Identify which cell holds the provided text, then report its (X, Y) central coordinate. 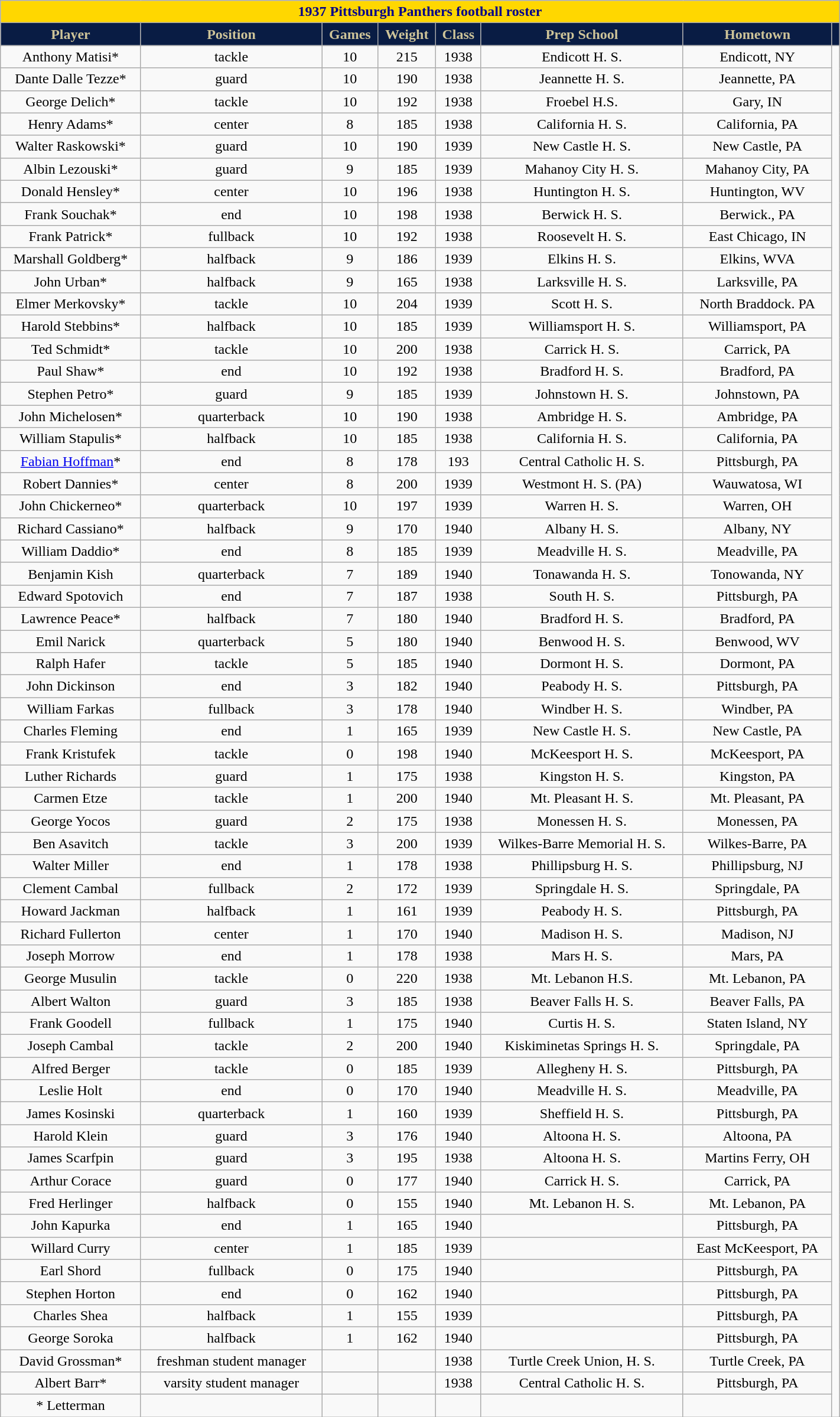
Berwick H. S. (582, 214)
Phillipsburg, NJ (757, 866)
Windber H. S. (582, 709)
William Farkas (71, 709)
David Grossman* (71, 1360)
Earl Shord (71, 1271)
William Daddio* (71, 551)
Fabian Hoffman* (71, 461)
Harold Stebbins* (71, 327)
189 (407, 574)
Johnstown, PA (757, 394)
Walter Miller (71, 866)
Donald Hensley* (71, 191)
Madison, NJ (757, 933)
Jeannette H. S. (582, 79)
Mahanoy City, PA (757, 169)
John Chickerneo* (71, 506)
Elkins H. S. (582, 259)
Edward Spotovich (71, 596)
Wilkes-Barre Memorial H. S. (582, 843)
John Dickinson (71, 686)
Elmer Merkovsky* (71, 304)
George Soroka (71, 1338)
Huntington, WV (757, 191)
Madison H. S. (582, 933)
Roosevelt H. S. (582, 236)
Richard Fullerton (71, 933)
Endicott H. S. (582, 57)
Albin Lezouski* (71, 169)
172 (407, 888)
John Kapurka (71, 1226)
Hometown (757, 34)
Emil Narick (71, 641)
Berwick., PA (757, 214)
Curtis H. S. (582, 1024)
Endicott, NY (757, 57)
Phillipsburg H. S. (582, 866)
176 (407, 1136)
Benwood, WV (757, 641)
Richard Cassiano* (71, 529)
South H. S. (582, 596)
161 (407, 911)
Johnstown H. S. (582, 394)
Benjamin Kish (71, 574)
Joseph Morrow (71, 956)
Mt. Pleasant, PA (757, 799)
Warren, OH (757, 506)
Kiskiminetas Springs H. S. (582, 1046)
Class (458, 34)
Marshall Goldberg* (71, 259)
Arthur Corace (71, 1181)
Monessen, PA (757, 821)
Gary, IN (757, 102)
Frank Patrick* (71, 236)
William Stapulis* (71, 439)
Williamsport, PA (757, 327)
North Braddock. PA (757, 304)
Ambridge H. S. (582, 416)
Springdale H. S. (582, 888)
215 (407, 57)
Lawrence Peace* (71, 618)
East McKeesport, PA (757, 1248)
Mars, PA (757, 956)
Willard Curry (71, 1248)
Dormont H. S. (582, 664)
East Chicago, IN (757, 236)
Luther Richards (71, 776)
197 (407, 506)
Position (232, 34)
Wilkes-Barre, PA (757, 843)
Fred Herlinger (71, 1203)
Albany, NY (757, 529)
Mars H. S. (582, 956)
Warren H. S. (582, 506)
* Letterman (71, 1406)
Henry Adams* (71, 124)
Carmen Etze (71, 799)
187 (407, 596)
Alfred Berger (71, 1069)
Player (71, 34)
Ambridge, PA (757, 416)
Prep School (582, 34)
Stephen Petro* (71, 394)
Stephen Horton (71, 1293)
Martins Ferry, OH (757, 1158)
182 (407, 686)
Harold Klein (71, 1136)
Elkins, WVA (757, 259)
Allegheny H. S. (582, 1069)
Mt. Pleasant H. S. (582, 799)
193 (458, 461)
Turtle Creek Union, H. S. (582, 1360)
Altoona, PA (757, 1136)
Anthony Matisi* (71, 57)
Albany H. S. (582, 529)
James Kosinski (71, 1113)
Turtle Creek, PA (757, 1360)
McKeesport, PA (757, 754)
Joseph Cambal (71, 1046)
Frank Goodell (71, 1024)
Dormont, PA (757, 664)
Frank Kristufek (71, 754)
Kingston, PA (757, 776)
McKeesport H. S. (582, 754)
Williamsport H. S. (582, 327)
195 (407, 1158)
Mt. Lebanon H. S. (582, 1203)
177 (407, 1181)
Jeannette, PA (757, 79)
Staten Island, NY (757, 1024)
Frank Souchak* (71, 214)
186 (407, 259)
220 (407, 978)
Charles Fleming (71, 731)
Wauwatosa, WI (757, 484)
1937 Pittsburgh Panthers football roster (420, 12)
Charles Shea (71, 1315)
Weight (407, 34)
196 (407, 191)
George Musulin (71, 978)
Benwood H. S. (582, 641)
James Scarfpin (71, 1158)
Leslie Holt (71, 1091)
Howard Jackman (71, 911)
Larksville, PA (757, 282)
160 (407, 1113)
Tonowanda, NY (757, 574)
Albert Barr* (71, 1383)
Westmont H. S. (PA) (582, 484)
Games (350, 34)
204 (407, 304)
Kingston H. S. (582, 776)
George Delich* (71, 102)
Huntington H. S. (582, 191)
Beaver Falls H. S. (582, 1001)
Sheffield H. S. (582, 1113)
John Michelosen* (71, 416)
Clement Cambal (71, 888)
Scott H. S. (582, 304)
Ted Schmidt* (71, 349)
George Yocos (71, 821)
Ben Asavitch (71, 843)
Paul Shaw* (71, 372)
Walter Raskowski* (71, 146)
Robert Dannies* (71, 484)
Monessen H. S. (582, 821)
Tonawanda H. S. (582, 574)
freshman student manager (232, 1360)
Windber, PA (757, 709)
Dante Dalle Tezze* (71, 79)
Beaver Falls, PA (757, 1001)
Mt. Lebanon H.S. (582, 978)
Mahanoy City H. S. (582, 169)
Larksville H. S. (582, 282)
John Urban* (71, 282)
Albert Walton (71, 1001)
Ralph Hafer (71, 664)
Froebel H.S. (582, 102)
varsity student manager (232, 1383)
